Return (x, y) of the center of cell containing provided text 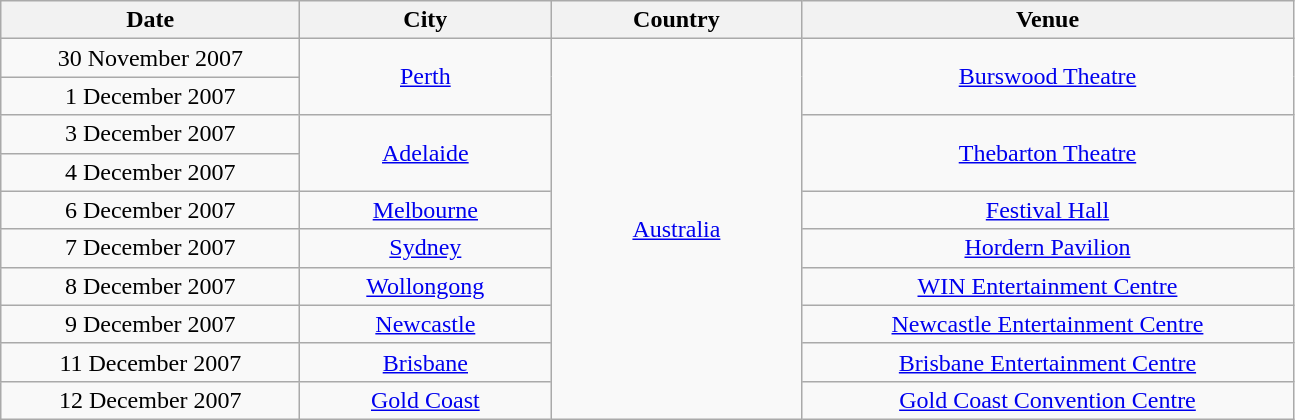
9 December 2007 (150, 324)
Gold Coast Convention Centre (1048, 400)
Brisbane (426, 362)
30 November 2007 (150, 58)
6 December 2007 (150, 210)
Adelaide (426, 153)
City (426, 20)
Wollongong (426, 286)
Hordern Pavilion (1048, 248)
Melbourne (426, 210)
Sydney (426, 248)
Perth (426, 77)
WIN Entertainment Centre (1048, 286)
Thebarton Theatre (1048, 153)
Gold Coast (426, 400)
8 December 2007 (150, 286)
Newcastle Entertainment Centre (1048, 324)
7 December 2007 (150, 248)
11 December 2007 (150, 362)
Newcastle (426, 324)
3 December 2007 (150, 134)
Burswood Theatre (1048, 77)
Venue (1048, 20)
12 December 2007 (150, 400)
Country (676, 20)
Brisbane Entertainment Centre (1048, 362)
Date (150, 20)
Festival Hall (1048, 210)
4 December 2007 (150, 172)
1 December 2007 (150, 96)
Australia (676, 230)
